Return the [x, y] coordinate for the center point of the cell that contains the specified text.  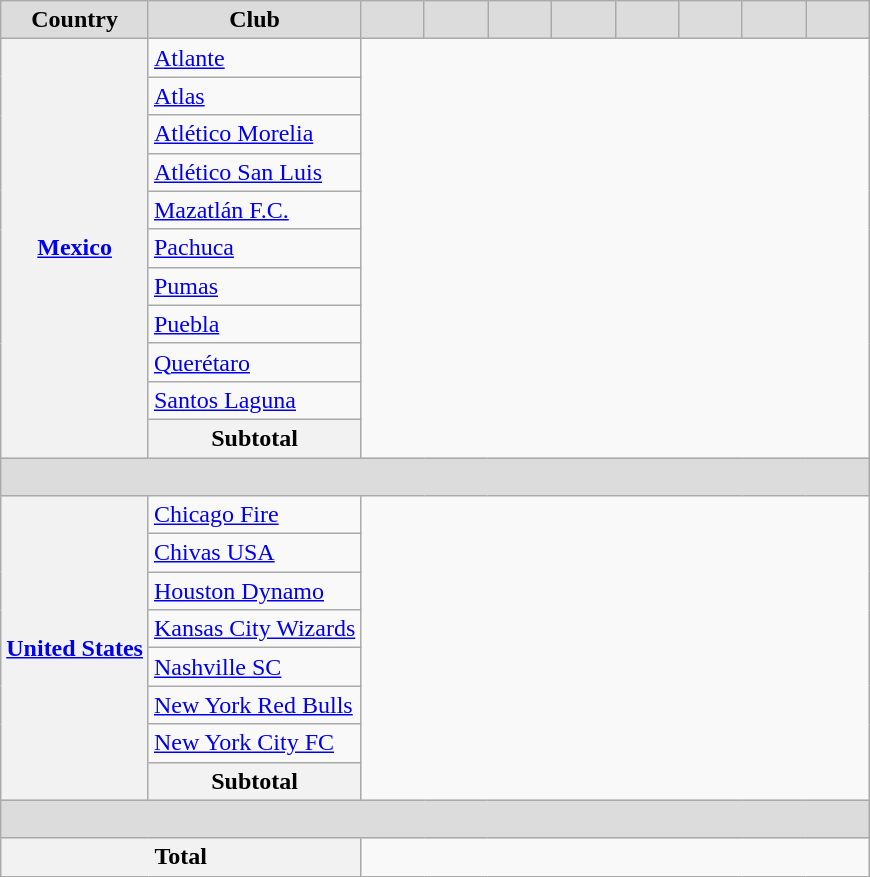
Kansas City Wizards [254, 629]
Mazatlán F.C. [254, 210]
Houston Dynamo [254, 591]
New York City FC [254, 743]
Puebla [254, 324]
Nashville SC [254, 667]
Mexico [75, 248]
Atlas [254, 96]
New York Red Bulls [254, 705]
Atlético San Luis [254, 172]
Atlético Morelia [254, 134]
Santos Laguna [254, 400]
Club [254, 20]
Total [181, 857]
Chivas USA [254, 553]
Atlante [254, 58]
Chicago Fire [254, 515]
Country [75, 20]
Querétaro [254, 362]
Pumas [254, 286]
Pachuca [254, 248]
United States [75, 648]
